Pinpoint the cell where the given text exists, returning its [x, y] midpoint coordinate. 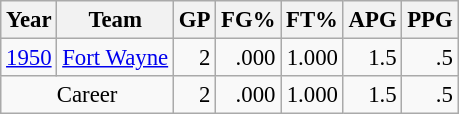
1950 [29, 58]
Career [88, 95]
Team [116, 20]
Year [29, 20]
FT% [312, 20]
APG [372, 20]
Fort Wayne [116, 58]
GP [194, 20]
PPG [430, 20]
FG% [248, 20]
